Provide the (x, y) coordinate of the cell's center where the given text is located.  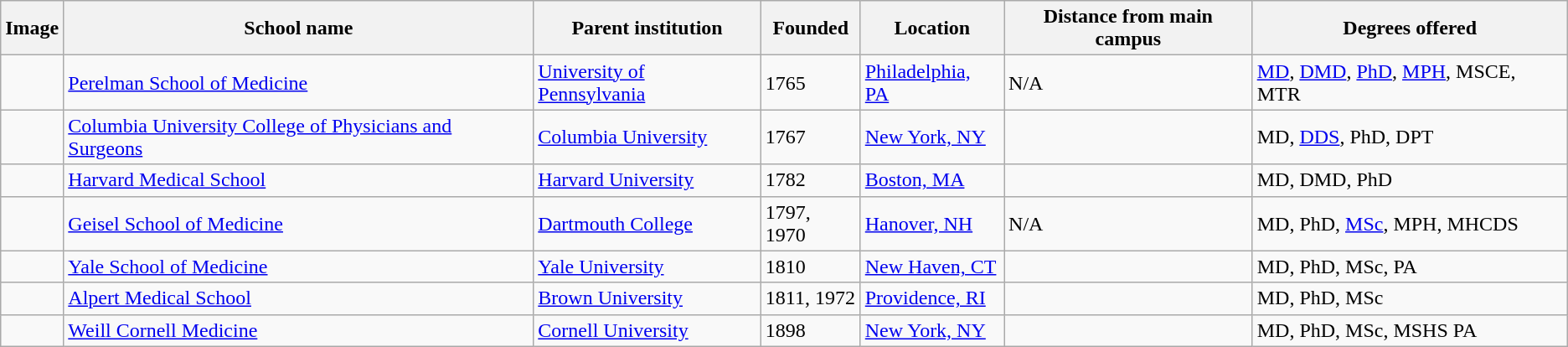
MD, DMD, PhD, MPH, MSCE, MTR (1410, 82)
Location (931, 28)
School name (298, 28)
Founded (811, 28)
1797, 1970 (811, 223)
MD, DMD, PhD (1410, 180)
1767 (811, 137)
Providence, RI (931, 298)
Harvard Medical School (298, 180)
MD, DDS, PhD, DPT (1410, 137)
New Haven, CT (931, 267)
Degrees offered (1410, 28)
Yale University (647, 267)
Boston, MA (931, 180)
Weill Cornell Medicine (298, 330)
MD, PhD, MSc, MSHS PA (1410, 330)
Brown University (647, 298)
MD, PhD, MSc, PA (1410, 267)
Parent institution (647, 28)
1810 (811, 267)
Geisel School of Medicine (298, 223)
Harvard University (647, 180)
Columbia University (647, 137)
Philadelphia, PA (931, 82)
Perelman School of Medicine (298, 82)
Alpert Medical School (298, 298)
Yale School of Medicine (298, 267)
MD, PhD, MSc (1410, 298)
Columbia University College of Physicians and Surgeons (298, 137)
1782 (811, 180)
Distance from main campus (1129, 28)
Cornell University (647, 330)
Hanover, NH (931, 223)
Image (32, 28)
1811, 1972 (811, 298)
MD, PhD, MSc, MPH, MHCDS (1410, 223)
Dartmouth College (647, 223)
1898 (811, 330)
University of Pennsylvania (647, 82)
1765 (811, 82)
